Return (X, Y) of the center of cell containing provided text 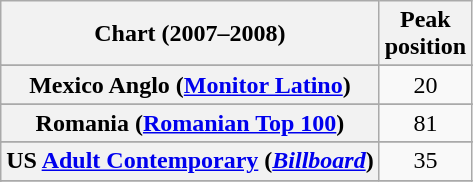
Mexico Anglo (Monitor Latino) (190, 85)
81 (425, 123)
Peakposition (425, 34)
20 (425, 85)
US Adult Contemporary (Billboard) (190, 161)
35 (425, 161)
Romania (Romanian Top 100) (190, 123)
Chart (2007–2008) (190, 34)
